Find where the given text appears and provide that cell's center as (x, y) coordinate. 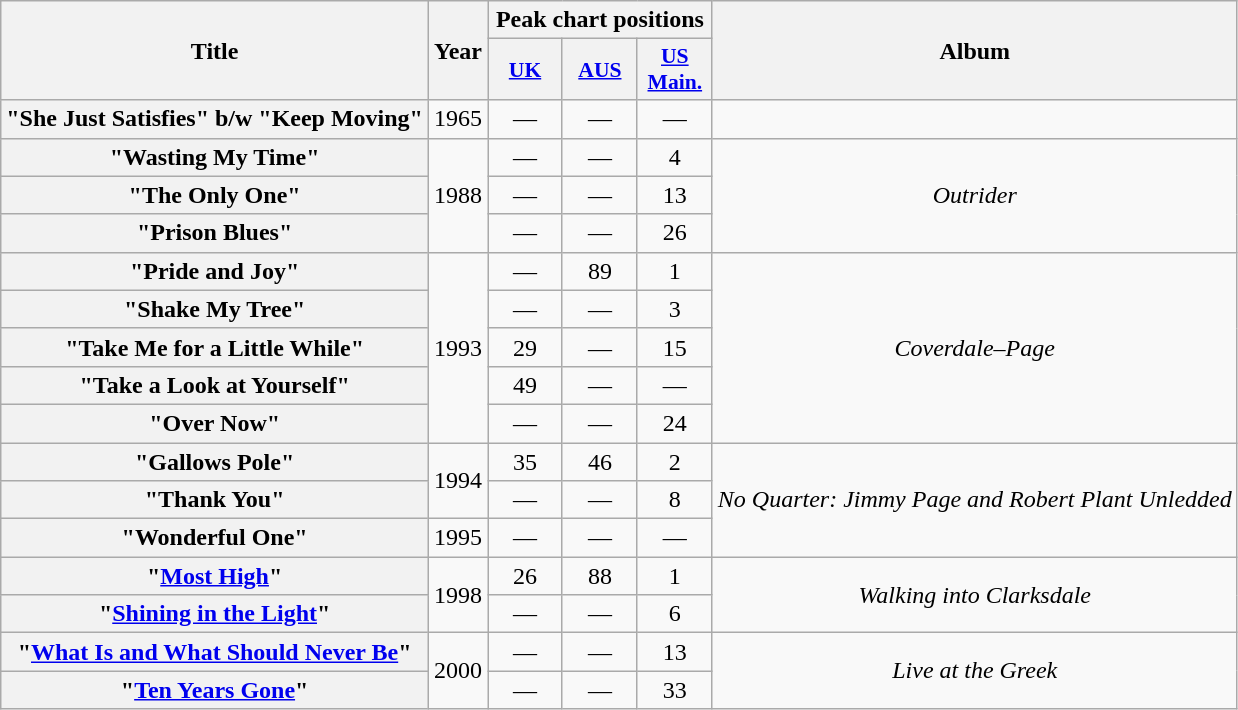
"Over Now" (215, 423)
"The Only One" (215, 195)
1993 (458, 347)
49 (526, 385)
24 (674, 423)
"Shake My Tree" (215, 309)
Peak chart positions (600, 20)
"Wonderful One" (215, 538)
1994 (458, 480)
No Quarter: Jimmy Page and Robert Plant Unledded (974, 499)
3 (674, 309)
89 (600, 271)
"What Is and What Should Never Be" (215, 652)
1998 (458, 595)
Walking into Clarksdale (974, 595)
33 (674, 690)
"Take Me for a Little While" (215, 347)
"Shining in the Light" (215, 614)
UK (526, 70)
Coverdale–Page (974, 347)
8 (674, 500)
"Wasting My Time" (215, 157)
"Gallows Pole" (215, 461)
"She Just Satisfies" b/w "Keep Moving" (215, 119)
29 (526, 347)
Album (974, 50)
46 (600, 461)
1988 (458, 195)
"Most High" (215, 576)
"Take a Look at Yourself" (215, 385)
1965 (458, 119)
Outrider (974, 195)
AUS (600, 70)
"Pride and Joy" (215, 271)
1995 (458, 538)
88 (600, 576)
Live at the Greek (974, 671)
Title (215, 50)
"Prison Blues" (215, 233)
2 (674, 461)
2000 (458, 671)
"Ten Years Gone" (215, 690)
Year (458, 50)
"Thank You" (215, 500)
6 (674, 614)
4 (674, 157)
USMain. (674, 70)
15 (674, 347)
35 (526, 461)
